Locate the cell with the specified text and output its (x, y) center coordinate. 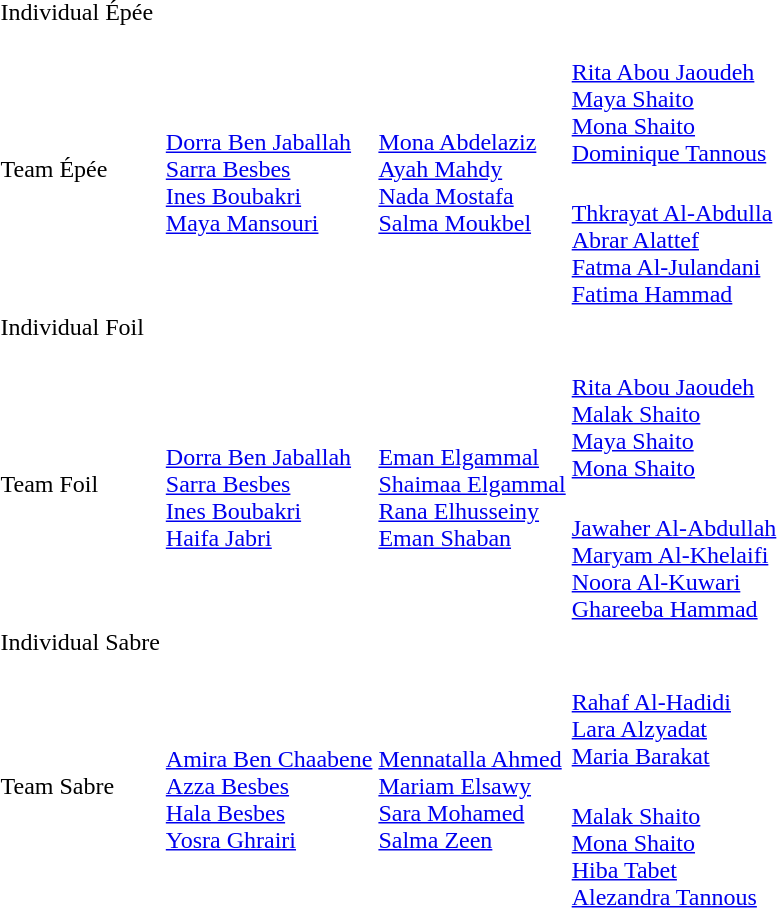
Eman ElgammalShaimaa ElgammalRana ElhusseinyEman Shaban (472, 484)
Dorra Ben JaballahSarra BesbesInes BoubakriMaya Mansouri (269, 170)
Mona AbdelazizAyah MahdyNada MostafaSalma Moukbel (472, 170)
Dorra Ben JaballahSarra BesbesInes BoubakriHaifa Jabri (269, 484)
